Locate the cell with the specified text and output its [X, Y] center coordinate. 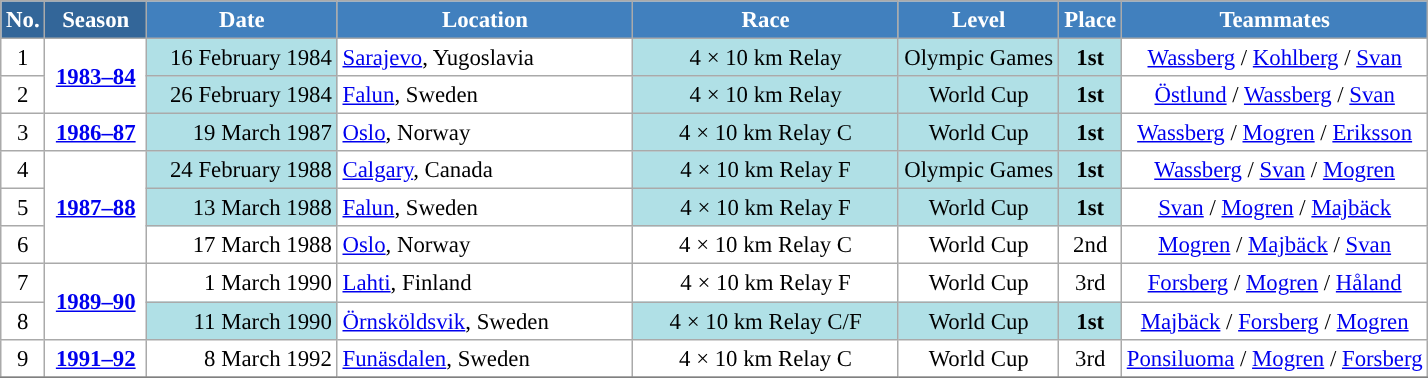
26 February 1984 [242, 95]
Örnsköldsvik, Sweden [485, 321]
Östlund / Wassberg / Svan [1274, 95]
1991–92 [96, 358]
Lahti, Finland [485, 283]
1989–90 [96, 302]
Funäsdalen, Sweden [485, 358]
Sarajevo, Yugoslavia [485, 58]
Calgary, Canada [485, 170]
Location [485, 20]
8 [23, 321]
Season [96, 20]
16 February 1984 [242, 58]
Level [978, 20]
Ponsiluoma / Mogren / Forsberg [1274, 358]
Svan / Mogren / Majbäck [1274, 208]
2nd [1090, 245]
Wassberg / Kohlberg / Svan [1274, 58]
Race [766, 20]
19 March 1987 [242, 133]
6 [23, 245]
2 [23, 95]
7 [23, 283]
Wassberg / Svan / Mogren [1274, 170]
1 March 1990 [242, 283]
Place [1090, 20]
Teammates [1274, 20]
9 [23, 358]
1983–84 [96, 76]
4 [23, 170]
Forsberg / Mogren / Håland [1274, 283]
17 March 1988 [242, 245]
1 [23, 58]
Mogren / Majbäck / Svan [1274, 245]
1986–87 [96, 133]
11 March 1990 [242, 321]
1987–88 [96, 208]
No. [23, 20]
13 March 1988 [242, 208]
Wassberg / Mogren / Eriksson [1274, 133]
5 [23, 208]
24 February 1988 [242, 170]
Majbäck / Forsberg / Mogren [1274, 321]
4 × 10 km Relay C/F [766, 321]
Date [242, 20]
8 March 1992 [242, 358]
3 [23, 133]
